Determine the [X, Y] coordinate at the center of the cell enclosing the given text.  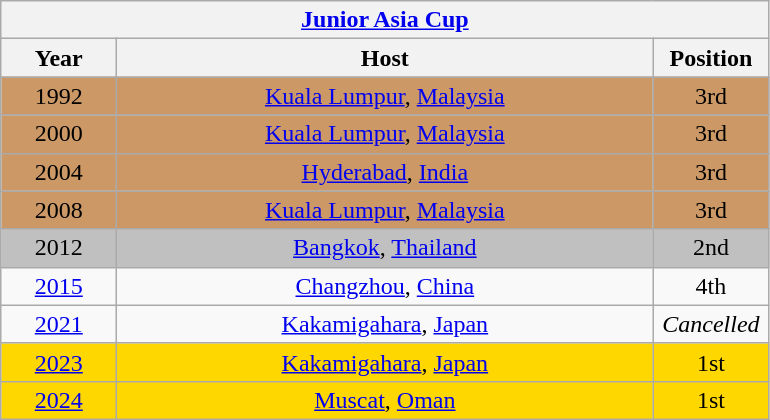
Bangkok, Thailand [385, 248]
Cancelled [711, 324]
Muscat, Oman [385, 400]
2024 [59, 400]
Position [711, 58]
2nd [711, 248]
2023 [59, 362]
4th [711, 286]
1992 [59, 96]
2008 [59, 210]
Hyderabad, India [385, 172]
Changzhou, China [385, 286]
2021 [59, 324]
Host [385, 58]
Year [59, 58]
Junior Asia Cup [385, 20]
2004 [59, 172]
2012 [59, 248]
2015 [59, 286]
2000 [59, 134]
